Capture the cell that displays the provided text and extract its [x, y] central coordinate. 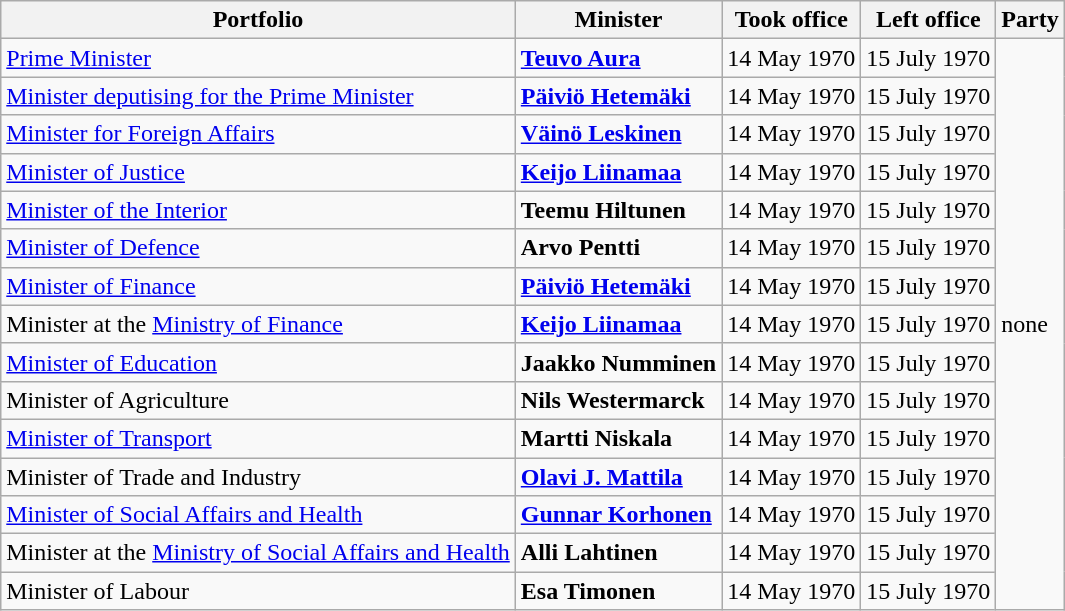
Party [1030, 20]
Minister at the Ministry of Finance [258, 324]
Väinö Leskinen [618, 134]
Martti Niskala [618, 438]
Minister of Agriculture [258, 400]
Minister of Trade and Industry [258, 477]
Minister of Education [258, 362]
Teuvo Aura [618, 58]
Minister of Social Affairs and Health [258, 515]
Minister of Labour [258, 591]
Minister of Finance [258, 286]
Minister for Foreign Affairs [258, 134]
Minister [618, 20]
Took office [792, 20]
Esa Timonen [618, 591]
Left office [928, 20]
Minister at the Ministry of Social Affairs and Health [258, 553]
Minister of Defence [258, 248]
none [1030, 324]
Gunnar Korhonen [618, 515]
Teemu Hiltunen [618, 210]
Jaakko Numminen [618, 362]
Minister of the Interior [258, 210]
Olavi J. Mattila [618, 477]
Minister of Transport [258, 438]
Portfolio [258, 20]
Arvo Pentti [618, 248]
Nils Westermarck [618, 400]
Prime Minister [258, 58]
Alli Lahtinen [618, 553]
Minister of Justice [258, 172]
Minister deputising for the Prime Minister [258, 96]
